For the text-containing cell, return its midpoint in [x, y] coordinate format. 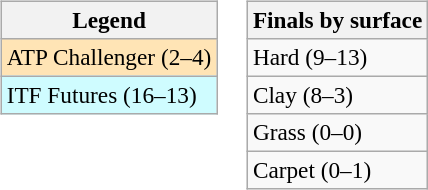
Carpet (0–1) [337, 171]
Hard (9–13) [337, 57]
ATP Challenger (2–4) [108, 57]
Grass (0–0) [337, 133]
Finals by surface [337, 20]
ITF Futures (16–13) [108, 95]
Clay (8–3) [337, 95]
Legend [108, 20]
